Capture the cell that displays the provided text and extract its (x, y) central coordinate. 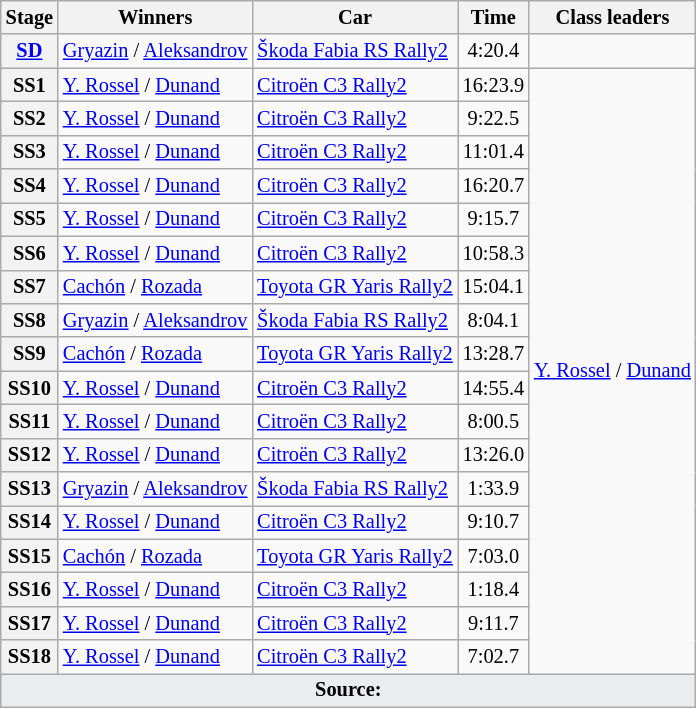
8:00.5 (494, 421)
16:23.9 (494, 85)
7:02.7 (494, 657)
Time (494, 17)
SS10 (30, 388)
Car (354, 17)
SS15 (30, 556)
SS7 (30, 287)
8:04.1 (494, 320)
SS4 (30, 186)
9:22.5 (494, 118)
SS1 (30, 85)
11:01.4 (494, 152)
SS14 (30, 522)
4:20.4 (494, 51)
13:26.0 (494, 455)
15:04.1 (494, 287)
10:58.3 (494, 253)
Stage (30, 17)
SS16 (30, 589)
9:10.7 (494, 522)
SS11 (30, 421)
SS12 (30, 455)
SS6 (30, 253)
9:15.7 (494, 219)
SS13 (30, 489)
Class leaders (612, 17)
SS3 (30, 152)
1:33.9 (494, 489)
13:28.7 (494, 354)
SD (30, 51)
SS18 (30, 657)
9:11.7 (494, 623)
SS5 (30, 219)
16:20.7 (494, 186)
Winners (155, 17)
7:03.0 (494, 556)
SS9 (30, 354)
Source: (348, 690)
1:18.4 (494, 589)
SS8 (30, 320)
14:55.4 (494, 388)
SS17 (30, 623)
SS2 (30, 118)
